Extract the [x, y] coordinate from the center of the cell holding the provided text.  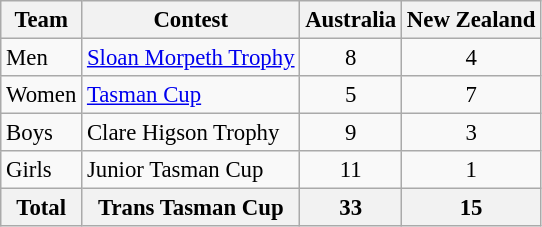
11 [351, 170]
Contest [191, 20]
15 [472, 208]
Team [42, 20]
Sloan Morpeth Trophy [191, 58]
1 [472, 170]
33 [351, 208]
Junior Tasman Cup [191, 170]
3 [472, 133]
5 [351, 95]
Trans Tasman Cup [191, 208]
New Zealand [472, 20]
Australia [351, 20]
Tasman Cup [191, 95]
Clare Higson Trophy [191, 133]
Total [42, 208]
8 [351, 58]
9 [351, 133]
Women [42, 95]
Boys [42, 133]
4 [472, 58]
Girls [42, 170]
7 [472, 95]
Men [42, 58]
